Return [X, Y] of the center of cell containing provided text 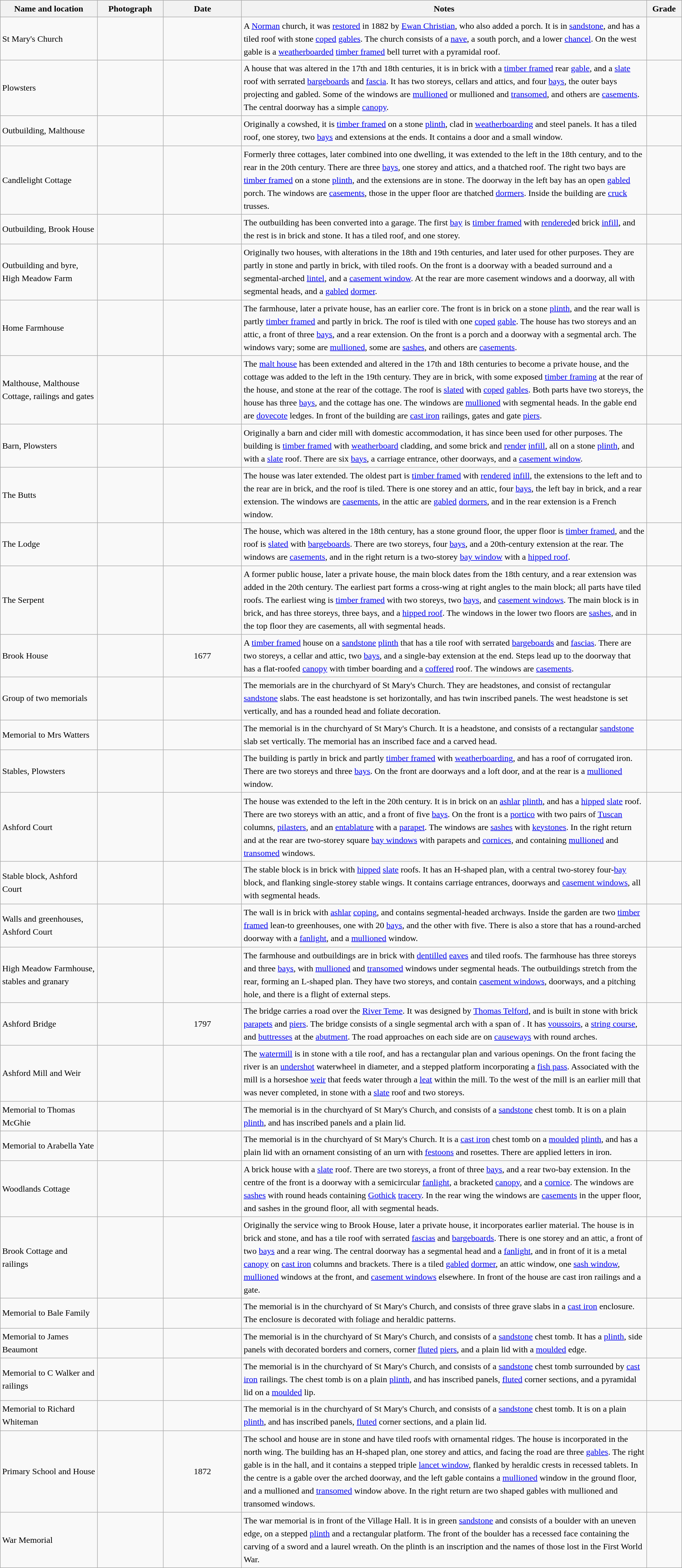
Candlelight Cottage [49, 180]
1677 [203, 656]
Brook House [49, 656]
Stables, Plowsters [49, 771]
Name and location [49, 9]
Ashford Bridge [49, 1024]
Memorial to Mrs Watters [49, 735]
Malthouse, Malthouse Cottage, railings and gates [49, 390]
Plowsters [49, 88]
Walls and greenhouses,Ashford Court [49, 925]
Photograph [130, 9]
1797 [203, 1024]
Outbuilding, Brook House [49, 229]
Grade [664, 9]
Ashford Mill and Weir [49, 1073]
Memorial to James Beaumont [49, 1343]
Memorial to Bale Family [49, 1313]
Stable block, Ashford Court [49, 883]
Memorial to Thomas McGhie [49, 1116]
Date [203, 9]
Memorial to C Walker and railings [49, 1380]
Brook Cottage and railings [49, 1257]
Group of two memorials [49, 699]
Memorial to Richard Whiteman [49, 1416]
Barn, Plowsters [49, 446]
The Serpent [49, 600]
Outbuilding and byre,High Meadow Farm [49, 272]
Primary School and House [49, 1472]
The Lodge [49, 544]
Outbuilding, Malthouse [49, 131]
Home Farmhouse [49, 328]
Memorial to Arabella Yate [49, 1146]
War Memorial [49, 1540]
Ashford Court [49, 827]
Woodlands Cottage [49, 1188]
St Mary's Church [49, 39]
High Meadow Farmhouse, stables and granary [49, 975]
The Butts [49, 495]
Notes [444, 9]
1872 [203, 1472]
